Extract the [X, Y] coordinate from the center of the cell holding the provided text.  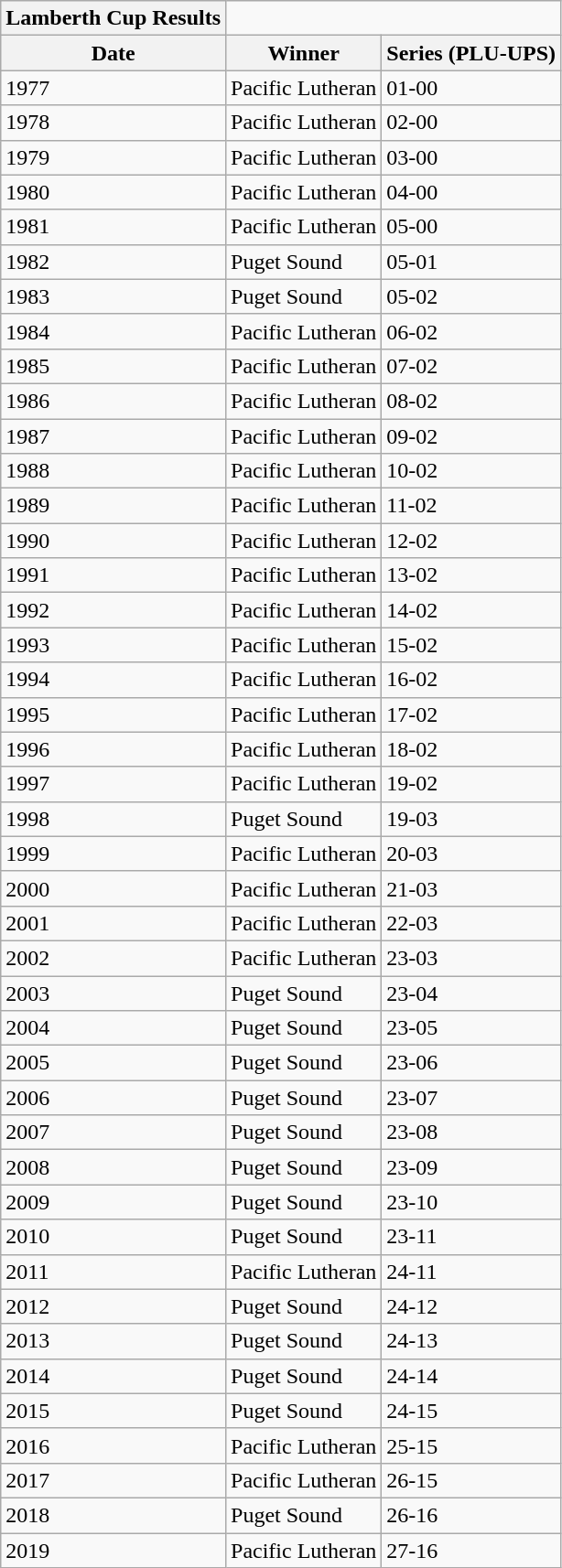
26-15 [471, 1480]
16-02 [471, 680]
1998 [113, 819]
1995 [113, 714]
23-11 [471, 1237]
14-02 [471, 610]
1983 [113, 296]
2003 [113, 993]
19-02 [471, 784]
2018 [113, 1515]
2016 [113, 1445]
11-02 [471, 506]
2011 [113, 1272]
27-16 [471, 1551]
1994 [113, 680]
1996 [113, 749]
1988 [113, 471]
24-13 [471, 1341]
20-03 [471, 854]
2002 [113, 958]
15-02 [471, 645]
24-11 [471, 1272]
24-14 [471, 1376]
22-03 [471, 923]
05-01 [471, 262]
1977 [113, 88]
1979 [113, 157]
2006 [113, 1098]
2017 [113, 1480]
2009 [113, 1202]
13-02 [471, 575]
Winner [304, 53]
04-00 [471, 192]
2010 [113, 1237]
1997 [113, 784]
2000 [113, 888]
26-16 [471, 1515]
23-10 [471, 1202]
07-02 [471, 366]
1981 [113, 227]
23-05 [471, 1028]
23-03 [471, 958]
17-02 [471, 714]
23-08 [471, 1133]
2005 [113, 1063]
09-02 [471, 436]
Series (PLU-UPS) [471, 53]
23-04 [471, 993]
1990 [113, 541]
1986 [113, 401]
2008 [113, 1167]
2001 [113, 923]
19-03 [471, 819]
1991 [113, 575]
2007 [113, 1133]
10-02 [471, 471]
2004 [113, 1028]
1993 [113, 645]
2013 [113, 1341]
2015 [113, 1411]
1992 [113, 610]
24-12 [471, 1306]
1984 [113, 331]
18-02 [471, 749]
2014 [113, 1376]
24-15 [471, 1411]
1978 [113, 123]
12-02 [471, 541]
1989 [113, 506]
08-02 [471, 401]
23-07 [471, 1098]
05-02 [471, 296]
1999 [113, 854]
1980 [113, 192]
01-00 [471, 88]
21-03 [471, 888]
05-00 [471, 227]
1982 [113, 262]
Date [113, 53]
25-15 [471, 1445]
1985 [113, 366]
23-09 [471, 1167]
1987 [113, 436]
2019 [113, 1551]
23-06 [471, 1063]
02-00 [471, 123]
Lamberth Cup Results [113, 18]
03-00 [471, 157]
2012 [113, 1306]
06-02 [471, 331]
